Identify which cell holds the provided text, then report its (X, Y) central coordinate. 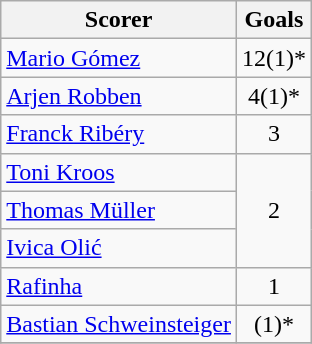
4(1)* (274, 96)
Rafinha (119, 286)
Scorer (119, 20)
2 (274, 210)
Ivica Olić (119, 248)
3 (274, 134)
Toni Kroos (119, 172)
Goals (274, 20)
1 (274, 286)
12(1)* (274, 58)
Franck Ribéry (119, 134)
Arjen Robben (119, 96)
Bastian Schweinsteiger (119, 324)
Mario Gómez (119, 58)
Thomas Müller (119, 210)
(1)* (274, 324)
